Capture the cell that displays the provided text and extract its (x, y) central coordinate. 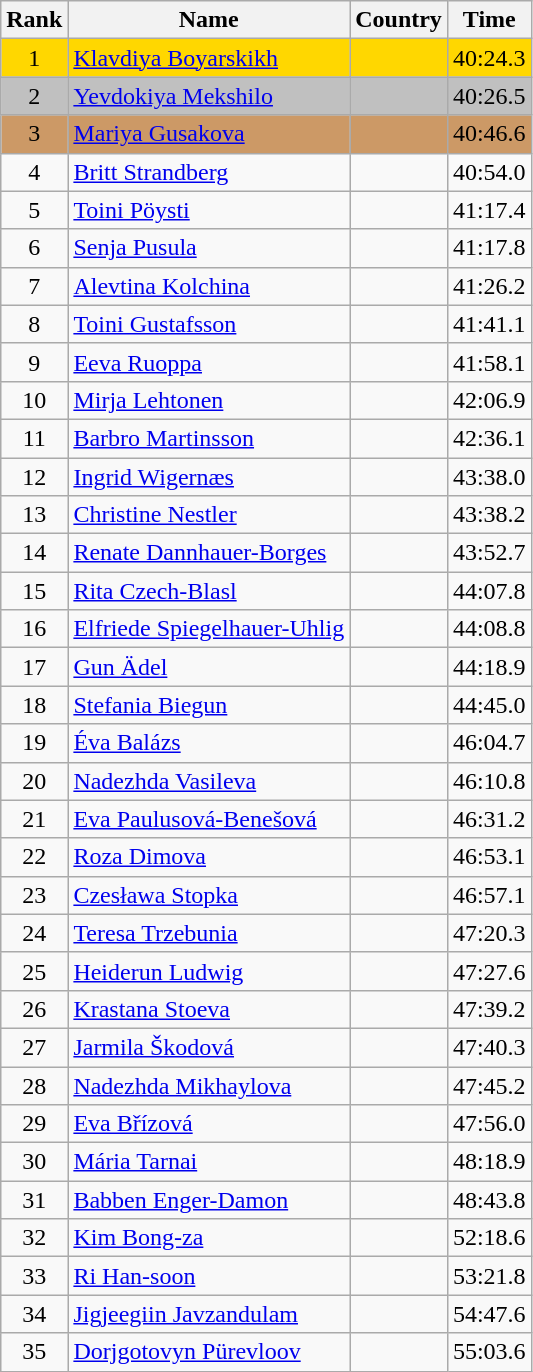
Nadezhda Vasileva (209, 781)
5 (34, 210)
47:56.0 (489, 1124)
55:03.6 (489, 1352)
52:18.6 (489, 1238)
11 (34, 438)
22 (34, 857)
30 (34, 1162)
40:54.0 (489, 172)
8 (34, 324)
47:40.3 (489, 1047)
Babben Enger-Damon (209, 1200)
18 (34, 705)
46:57.1 (489, 895)
33 (34, 1276)
46:10.8 (489, 781)
Rank (34, 20)
19 (34, 743)
Rita Czech-Blasl (209, 591)
53:21.8 (489, 1276)
48:18.9 (489, 1162)
47:45.2 (489, 1085)
12 (34, 477)
26 (34, 1009)
9 (34, 362)
Renate Dannhauer-Borges (209, 553)
28 (34, 1085)
Czesława Stopka (209, 895)
24 (34, 933)
4 (34, 172)
35 (34, 1352)
7 (34, 286)
46:31.2 (489, 819)
21 (34, 819)
Gun Ädel (209, 667)
Elfriede Spiegelhauer-Uhlig (209, 629)
Eva Paulusová-Benešová (209, 819)
Name (209, 20)
Yevdokiya Mekshilo (209, 96)
40:24.3 (489, 58)
41:41.1 (489, 324)
Mirja Lehtonen (209, 400)
Krastana Stoeva (209, 1009)
40:46.6 (489, 134)
44:08.8 (489, 629)
27 (34, 1047)
Mariya Gusakova (209, 134)
54:47.6 (489, 1314)
Christine Nestler (209, 515)
Eeva Ruoppa (209, 362)
42:06.9 (489, 400)
41:17.4 (489, 210)
Barbro Martinsson (209, 438)
2 (34, 96)
Teresa Trzebunia (209, 933)
Ri Han-soon (209, 1276)
34 (34, 1314)
44:07.8 (489, 591)
44:45.0 (489, 705)
43:38.2 (489, 515)
41:26.2 (489, 286)
1 (34, 58)
41:58.1 (489, 362)
31 (34, 1200)
Nadezhda Mikhaylova (209, 1085)
13 (34, 515)
Heiderun Ludwig (209, 971)
Ingrid Wigernæs (209, 477)
Eva Břízová (209, 1124)
43:38.0 (489, 477)
Alevtina Kolchina (209, 286)
47:20.3 (489, 933)
Jarmila Škodová (209, 1047)
20 (34, 781)
46:04.7 (489, 743)
Klavdiya Boyarskikh (209, 58)
Roza Dimova (209, 857)
14 (34, 553)
Britt Strandberg (209, 172)
16 (34, 629)
43:52.7 (489, 553)
17 (34, 667)
Country (399, 20)
25 (34, 971)
44:18.9 (489, 667)
48:43.8 (489, 1200)
Toini Pöysti (209, 210)
15 (34, 591)
Stefania Biegun (209, 705)
Kim Bong-za (209, 1238)
Senja Pusula (209, 248)
Time (489, 20)
23 (34, 895)
42:36.1 (489, 438)
10 (34, 400)
46:53.1 (489, 857)
Dorjgotovyn Pürevloov (209, 1352)
40:26.5 (489, 96)
47:27.6 (489, 971)
Mária Tarnai (209, 1162)
41:17.8 (489, 248)
Éva Balázs (209, 743)
32 (34, 1238)
3 (34, 134)
Jigjeegiin Javzandulam (209, 1314)
47:39.2 (489, 1009)
6 (34, 248)
29 (34, 1124)
Toini Gustafsson (209, 324)
